Scan for the cell matching the given text and deliver its (X, Y) coordinate at center. 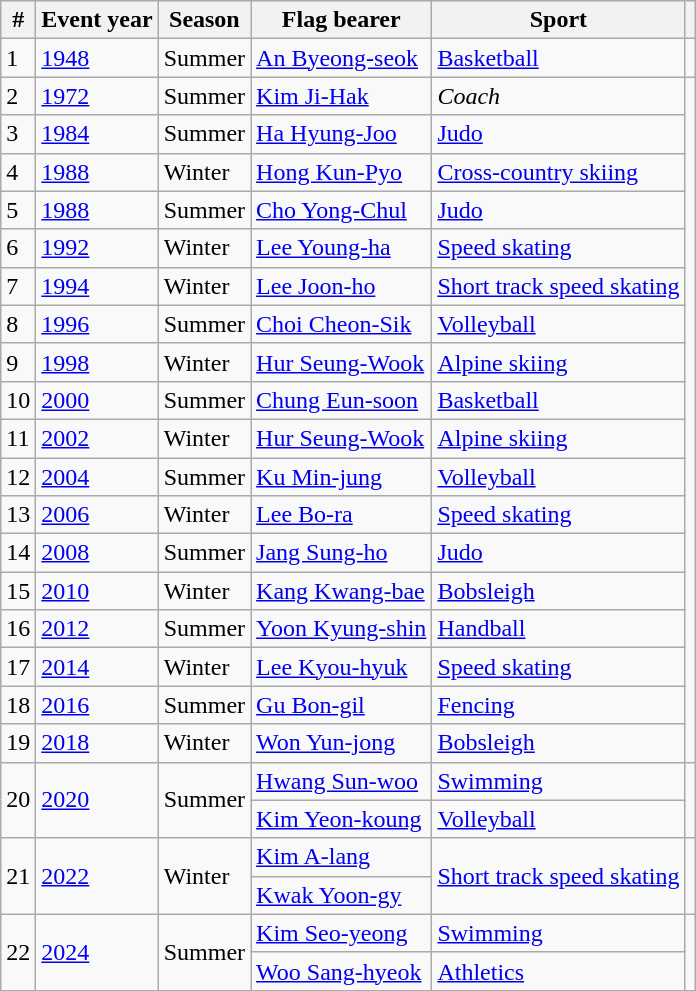
Kwak Yoon-gy (342, 895)
Sport (558, 20)
12 (18, 477)
7 (18, 286)
Season (204, 20)
# (18, 20)
1996 (97, 324)
1972 (97, 96)
2006 (97, 515)
Ha Hyung-Joo (342, 134)
Lee Kyou-hyuk (342, 667)
Won Yun-jong (342, 743)
Lee Bo-ra (342, 515)
Hwang Sun-woo (342, 781)
1948 (97, 58)
Woo Sang-hyeok (342, 971)
9 (18, 362)
6 (18, 248)
4 (18, 172)
1998 (97, 362)
Cross-country skiing (558, 172)
Gu Bon-gil (342, 705)
3 (18, 134)
20 (18, 800)
2002 (97, 438)
2004 (97, 477)
Athletics (558, 971)
Chung Eun-soon (342, 400)
Flag bearer (342, 20)
2010 (97, 591)
11 (18, 438)
21 (18, 876)
2018 (97, 743)
14 (18, 553)
Yoon Kyung-shin (342, 629)
Lee Joon-ho (342, 286)
10 (18, 400)
2022 (97, 876)
Hong Kun-Pyo (342, 172)
2024 (97, 952)
Fencing (558, 705)
Kim Ji-Hak (342, 96)
Kang Kwang-bae (342, 591)
Coach (558, 96)
16 (18, 629)
1994 (97, 286)
1 (18, 58)
18 (18, 705)
13 (18, 515)
1984 (97, 134)
15 (18, 591)
2000 (97, 400)
17 (18, 667)
2016 (97, 705)
Handball (558, 629)
Lee Young-ha (342, 248)
8 (18, 324)
2008 (97, 553)
2012 (97, 629)
5 (18, 210)
2020 (97, 800)
Jang Sung-ho (342, 553)
Choi Cheon-Sik (342, 324)
Ku Min-jung (342, 477)
Kim Seo-yeong (342, 933)
2014 (97, 667)
Cho Yong-Chul (342, 210)
An Byeong-seok (342, 58)
22 (18, 952)
19 (18, 743)
2 (18, 96)
Kim Yeon-koung (342, 819)
Event year (97, 20)
1992 (97, 248)
Kim A-lang (342, 857)
